For the text-containing cell, return its midpoint in [X, Y] coordinate format. 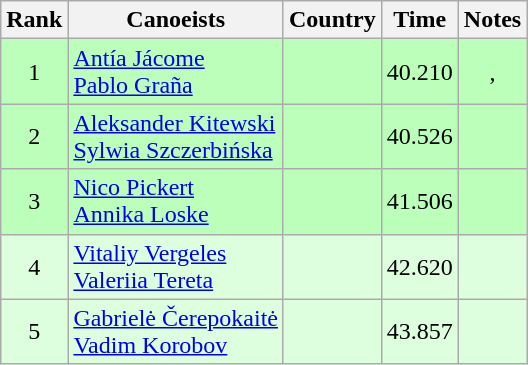
42.620 [420, 266]
43.857 [420, 332]
Gabrielė ČerepokaitėVadim Korobov [176, 332]
Canoeists [176, 20]
, [492, 72]
Time [420, 20]
Antía JácomePablo Graña [176, 72]
Nico PickertAnnika Loske [176, 202]
5 [34, 332]
3 [34, 202]
4 [34, 266]
Aleksander KitewskiSylwia Szczerbińska [176, 136]
Country [332, 20]
Vitaliy VergelesValeriia Tereta [176, 266]
Rank [34, 20]
Notes [492, 20]
40.526 [420, 136]
1 [34, 72]
40.210 [420, 72]
2 [34, 136]
41.506 [420, 202]
